Find where the given text appears and provide that cell's center as [x, y] coordinate. 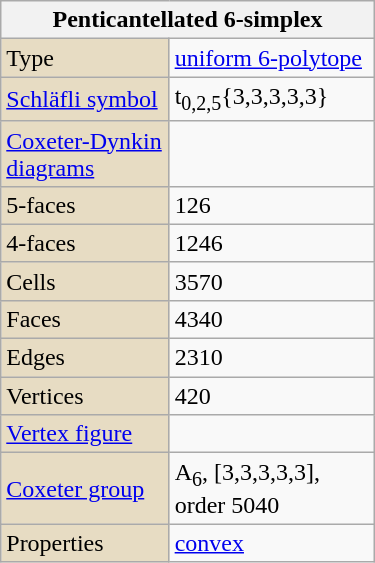
Properties [85, 543]
Faces [85, 319]
uniform 6-polytope [272, 58]
Type [85, 58]
1246 [272, 243]
Cells [85, 281]
A6, [3,3,3,3,3], order 5040 [272, 488]
4340 [272, 319]
5-faces [85, 205]
126 [272, 205]
Vertices [85, 396]
Schläfli symbol [85, 99]
420 [272, 396]
Penticantellated 6-simplex [188, 20]
convex [272, 543]
Coxeter-Dynkin diagrams [85, 154]
Coxeter group [85, 488]
Edges [85, 358]
t0,2,5{3,3,3,3,3} [272, 99]
Vertex figure [85, 434]
4-faces [85, 243]
3570 [272, 281]
2310 [272, 358]
